From the cell containing the given text, extract its center point as [x, y] coordinate. 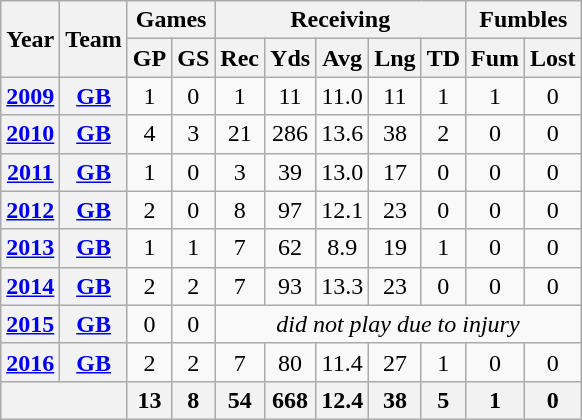
54 [240, 400]
Team [94, 39]
21 [240, 134]
80 [290, 362]
Year [30, 39]
12.1 [342, 210]
Lng [395, 58]
13.6 [342, 134]
8.9 [342, 248]
2014 [30, 286]
Fumbles [524, 20]
93 [290, 286]
2013 [30, 248]
13.0 [342, 172]
Yds [290, 58]
11.4 [342, 362]
2016 [30, 362]
GP [149, 58]
TD [443, 58]
4 [149, 134]
12.4 [342, 400]
19 [395, 248]
39 [290, 172]
2011 [30, 172]
Receiving [340, 20]
Games [170, 20]
11.0 [342, 96]
5 [443, 400]
GS [194, 58]
2015 [30, 324]
2012 [30, 210]
did not play due to injury [398, 324]
Rec [240, 58]
62 [290, 248]
668 [290, 400]
Avg [342, 58]
Lost [553, 58]
2010 [30, 134]
286 [290, 134]
97 [290, 210]
Fum [496, 58]
13.3 [342, 286]
13 [149, 400]
27 [395, 362]
17 [395, 172]
2009 [30, 96]
